Extract the [x, y] coordinate from the center of the cell holding the provided text.  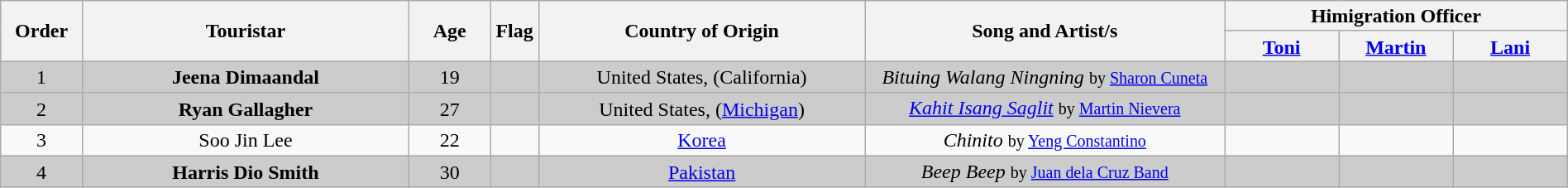
Soo Jin Lee [245, 140]
3 [41, 140]
Himigration Officer [1396, 17]
Kahit Isang Saglit by Martin Nievera [1045, 108]
Harris Dio Smith [245, 171]
27 [450, 108]
1 [41, 77]
Ryan Gallagher [245, 108]
Touristar [245, 31]
Order [41, 31]
Toni [1281, 46]
22 [450, 140]
Flag [514, 31]
Country of Origin [701, 31]
United States, (Michigan) [701, 108]
30 [450, 171]
4 [41, 171]
Martin [1396, 46]
19 [450, 77]
Jeena Dimaandal [245, 77]
Bituing Walang Ningning by Sharon Cuneta [1045, 77]
Korea [701, 140]
2 [41, 108]
Beep Beep by Juan dela Cruz Band [1045, 171]
Pakistan [701, 171]
Chinito by Yeng Constantino [1045, 140]
Age [450, 31]
Song and Artist/s [1045, 31]
Lani [1510, 46]
United States, (California) [701, 77]
